Find where the given text appears and provide that cell's center as (X, Y) coordinate. 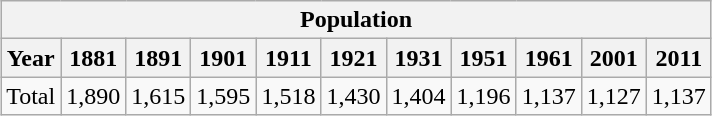
1961 (548, 58)
2001 (614, 58)
Total (31, 96)
1911 (288, 58)
1931 (418, 58)
1,127 (614, 96)
1,615 (158, 96)
1891 (158, 58)
1,518 (288, 96)
1,196 (484, 96)
1,890 (94, 96)
Year (31, 58)
2011 (678, 58)
1,430 (354, 96)
1,595 (224, 96)
1881 (94, 58)
Population (356, 20)
1921 (354, 58)
1901 (224, 58)
1,404 (418, 96)
1951 (484, 58)
